For the text-containing cell, return its midpoint in [X, Y] coordinate format. 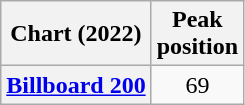
Peakposition [197, 34]
Billboard 200 [76, 85]
69 [197, 85]
Chart (2022) [76, 34]
